Find where the given text appears and provide that cell's center as [x, y] coordinate. 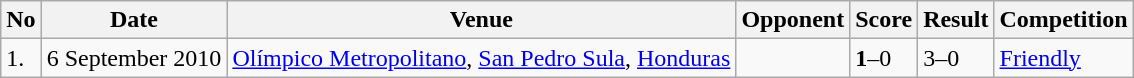
Venue [482, 20]
1–0 [884, 58]
Opponent [793, 20]
1. [21, 58]
3–0 [956, 58]
Score [884, 20]
No [21, 20]
Date [134, 20]
Olímpico Metropolitano, San Pedro Sula, Honduras [482, 58]
Competition [1064, 20]
6 September 2010 [134, 58]
Result [956, 20]
Friendly [1064, 58]
